Pinpoint the cell where the given text exists, returning its (x, y) midpoint coordinate. 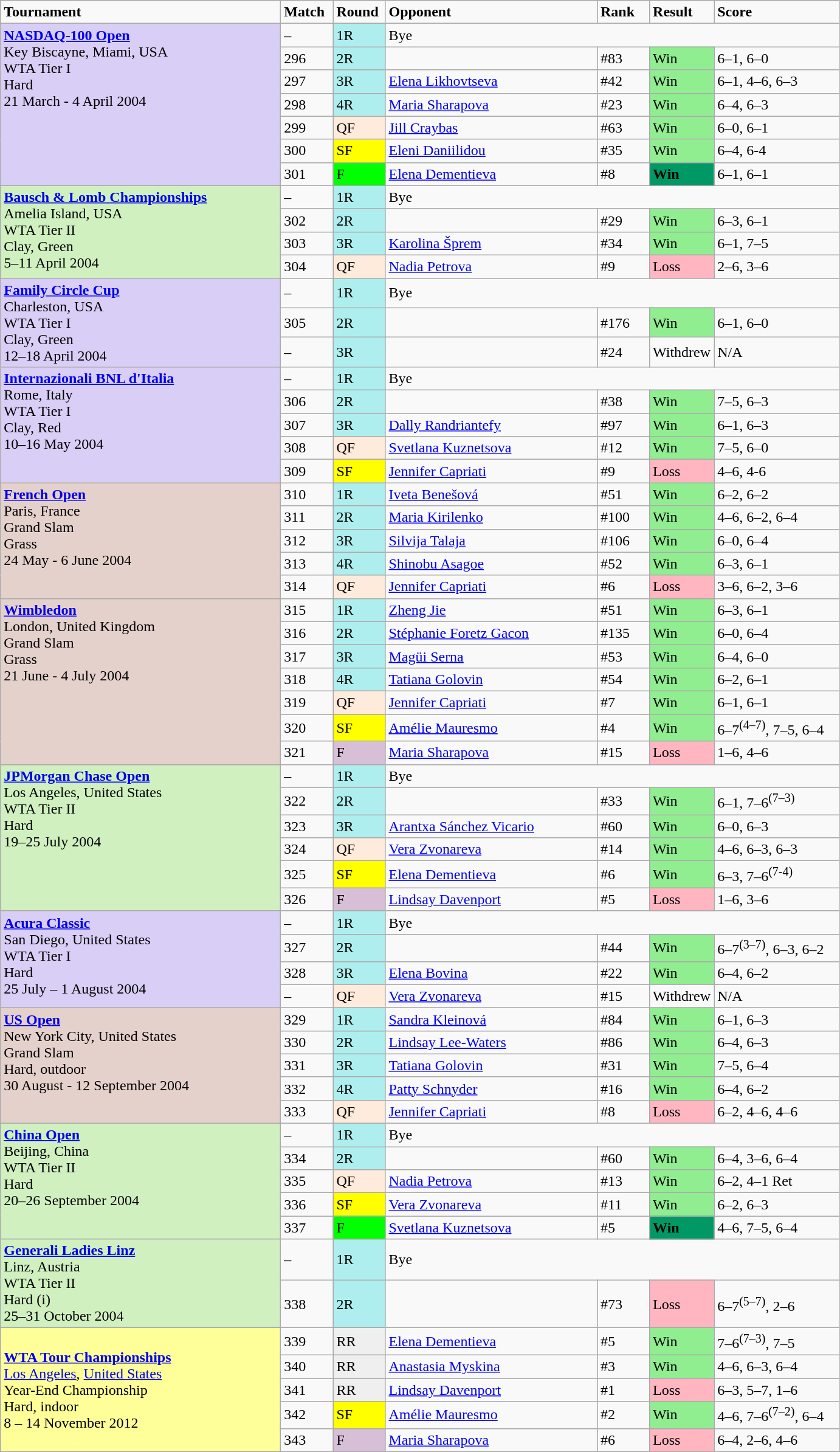
#13 (623, 1181)
#14 (623, 849)
312 (307, 541)
328 (307, 973)
JPMorgan Chase Open Los Angeles, United States WTA Tier II Hard 19–25 July 2004 (141, 838)
French Open Paris, France Grand Slam Grass 24 May - 6 June 2004 (141, 541)
Rank (623, 12)
Elena Likhovtseva (491, 81)
Silvija Talaja (491, 541)
6–1, 7–6(7–3) (777, 801)
Match (307, 12)
319 (307, 702)
330 (307, 1042)
4–6, 7–6(7–2), 6–4 (777, 1416)
308 (307, 448)
4–6, 7–5, 6–4 (777, 1228)
6–2, 6–1 (777, 679)
#53 (623, 656)
Result (682, 12)
325 (307, 874)
6–0, 6–1 (777, 128)
7–5, 6–3 (777, 402)
Wimbledon London, United Kingdom Grand Slam Grass 21 June - 4 July 2004 (141, 681)
6–7(3–7), 6–3, 6–2 (777, 949)
Tournament (141, 12)
337 (307, 1228)
317 (307, 656)
1–6, 3–6 (777, 899)
#31 (623, 1065)
#176 (623, 322)
301 (307, 174)
#135 (623, 633)
#97 (623, 425)
#38 (623, 402)
#54 (623, 679)
Shinobu Asagoe (491, 564)
NASDAQ-100 Open Key Biscayne, Miami, USA WTA Tier I Hard 21 March - 4 April 2004 (141, 105)
Generali Ladies Linz Linz, Austria WTA Tier II Hard (i) 25–31 October 2004 (141, 1284)
#63 (623, 128)
316 (307, 633)
329 (307, 1019)
Zheng Jie (491, 610)
298 (307, 105)
Sandra Kleinová (491, 1019)
296 (307, 58)
Family Circle Cup Charleston, USA WTA Tier I Clay, Green 12–18 April 2004 (141, 323)
299 (307, 128)
320 (307, 727)
331 (307, 1065)
#35 (623, 151)
#106 (623, 541)
Jill Craybas (491, 128)
#84 (623, 1019)
341 (307, 1390)
Bausch & Lomb Championships Amelia Island, USA WTA Tier II Clay, Green 5–11 April 2004 (141, 232)
Karolina Šprem (491, 243)
335 (307, 1181)
#83 (623, 58)
300 (307, 151)
302 (307, 220)
6–2, 6–2 (777, 494)
342 (307, 1416)
Acura Classic San Diego, United States WTA Tier I Hard 25 July – 1 August 2004 (141, 959)
305 (307, 322)
#44 (623, 949)
Lindsay Lee-Waters (491, 1042)
323 (307, 826)
6–0, 6–3 (777, 826)
6–2, 4–1 Ret (777, 1181)
6–4, 6-4 (777, 151)
#22 (623, 973)
321 (307, 753)
336 (307, 1205)
#29 (623, 220)
#24 (623, 353)
3–6, 6–2, 3–6 (777, 587)
311 (307, 517)
338 (307, 1304)
6–1, 7–5 (777, 243)
307 (307, 425)
Iveta Benešová (491, 494)
309 (307, 471)
#11 (623, 1205)
339 (307, 1341)
Elena Bovina (491, 973)
6–4, 3–6, 6–4 (777, 1158)
Magüi Serna (491, 656)
Arantxa Sánchez Vicario (491, 826)
#23 (623, 105)
7–6(7–3), 7–5 (777, 1341)
303 (307, 243)
310 (307, 494)
#52 (623, 564)
333 (307, 1111)
6–7(5–7), 2–6 (777, 1304)
#3 (623, 1366)
Score (777, 12)
313 (307, 564)
6–3, 7–6(7-4) (777, 874)
343 (307, 1440)
326 (307, 899)
#1 (623, 1390)
Round (359, 12)
#4 (623, 727)
318 (307, 679)
#34 (623, 243)
Eleni Daniilidou (491, 151)
6–2, 6–3 (777, 1205)
340 (307, 1366)
Internazionali BNL d'Italia Rome, Italy WTA Tier I Clay, Red 10–16 May 2004 (141, 425)
6–7(4–7), 7–5, 6–4 (777, 727)
4–6, 6–2, 6–4 (777, 517)
China Open Beijing, China WTA Tier II Hard 20–26 September 2004 (141, 1181)
306 (307, 402)
7–5, 6–4 (777, 1065)
6–2, 4–6, 4–6 (777, 1111)
6–4, 2–6, 4–6 (777, 1440)
322 (307, 801)
#16 (623, 1088)
304 (307, 266)
#86 (623, 1042)
Dally Randriantefy (491, 425)
6–1, 4–6, 6–3 (777, 81)
#33 (623, 801)
#2 (623, 1416)
7–5, 6–0 (777, 448)
Anastasia Myskina (491, 1366)
314 (307, 587)
Opponent (491, 12)
Maria Kirilenko (491, 517)
1–6, 4–6 (777, 753)
#42 (623, 81)
6–3, 5–7, 1–6 (777, 1390)
332 (307, 1088)
Stéphanie Foretz Gacon (491, 633)
WTA Tour Championships Los Angeles, United StatesYear-End ChampionshipHard, indoor8 – 14 November 2012 (141, 1390)
327 (307, 949)
#7 (623, 702)
Patty Schnyder (491, 1088)
4–6, 6–3, 6–3 (777, 849)
315 (307, 610)
#12 (623, 448)
#100 (623, 517)
4–6, 6–3, 6–4 (777, 1366)
US Open New York City, United States Grand Slam Hard, outdoor 30 August - 12 September 2004 (141, 1065)
297 (307, 81)
324 (307, 849)
334 (307, 1158)
6–4, 6–0 (777, 656)
#73 (623, 1304)
4–6, 4-6 (777, 471)
2–6, 3–6 (777, 266)
